Locate the cell with the specified text and output its [x, y] center coordinate. 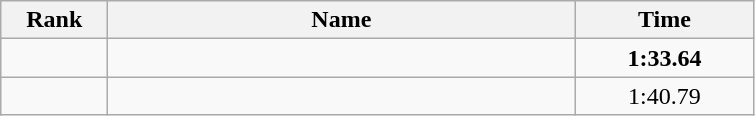
Time [664, 20]
1:40.79 [664, 96]
1:33.64 [664, 58]
Name [342, 20]
Rank [54, 20]
